Return the [X, Y] coordinate for the center point of the cell that contains the specified text.  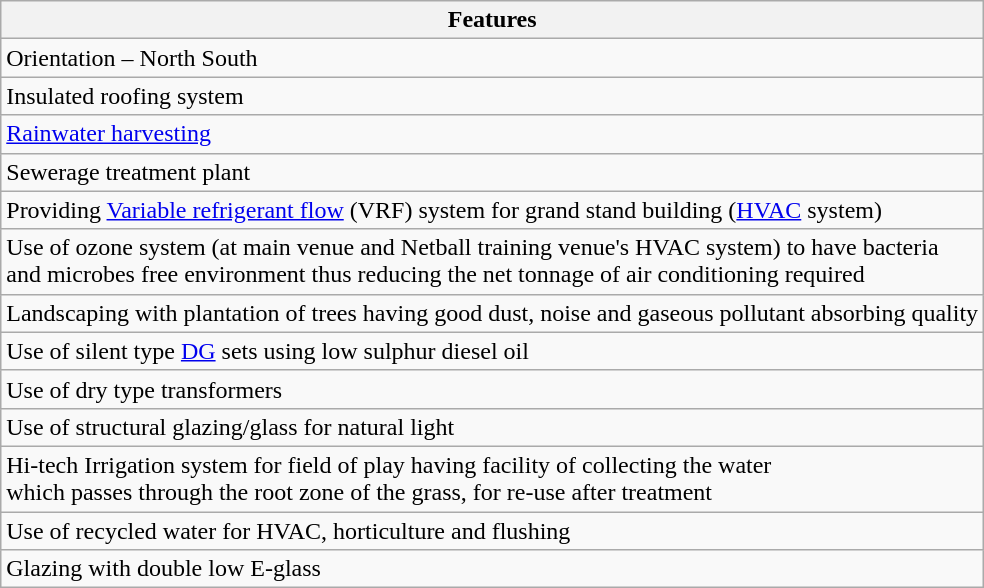
Rainwater harvesting [492, 134]
Landscaping with plantation of trees having good dust, noise and gaseous pollutant absorbing quality [492, 313]
Features [492, 20]
Orientation – North South [492, 58]
Use of dry type transformers [492, 389]
Providing Variable refrigerant flow (VRF) system for grand stand building (HVAC system) [492, 210]
Sewerage treatment plant [492, 172]
Use of recycled water for HVAC, horticulture and flushing [492, 531]
Glazing with double low E-glass [492, 569]
Insulated roofing system [492, 96]
Use of silent type DG sets using low sulphur diesel oil [492, 351]
Use of structural glazing/glass for natural light [492, 427]
